For the text-containing cell, return its midpoint in [x, y] coordinate format. 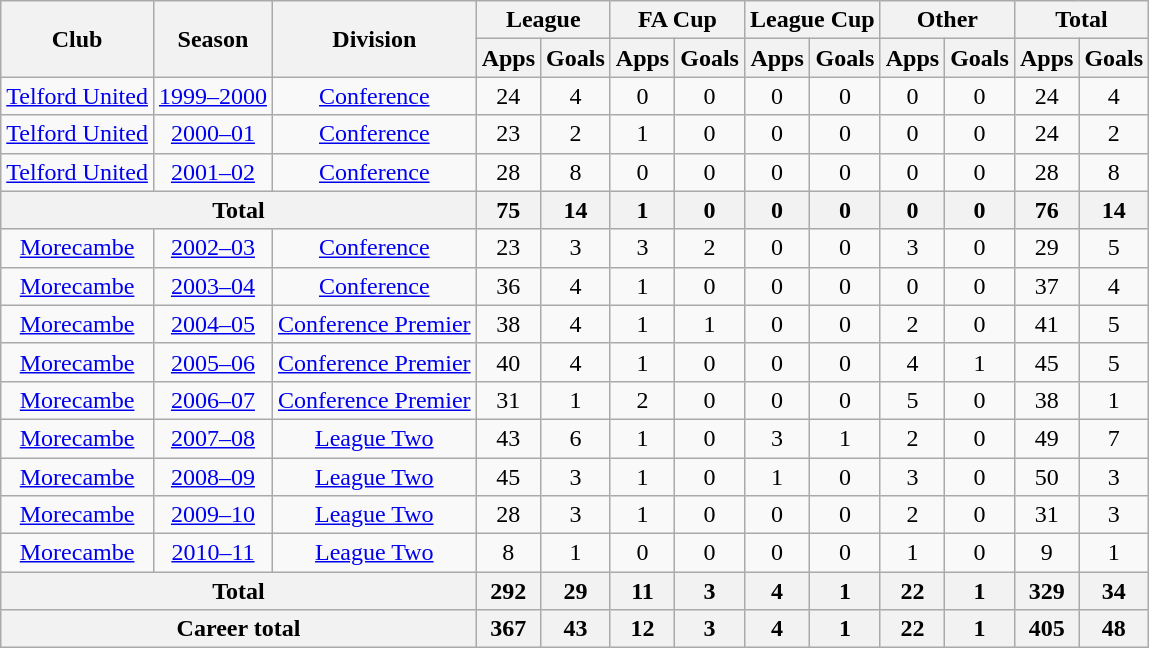
292 [508, 591]
2000–01 [212, 134]
Career total [238, 629]
37 [1046, 286]
Division [374, 39]
Other [947, 20]
2010–11 [212, 553]
6 [576, 438]
40 [508, 362]
League [543, 20]
50 [1046, 477]
2007–08 [212, 438]
League Cup [812, 20]
FA Cup [677, 20]
Club [78, 39]
2004–05 [212, 324]
Season [212, 39]
7 [1114, 438]
2009–10 [212, 515]
2001–02 [212, 172]
329 [1046, 591]
36 [508, 286]
9 [1046, 553]
41 [1046, 324]
2005–06 [212, 362]
2003–04 [212, 286]
11 [642, 591]
405 [1046, 629]
76 [1046, 210]
49 [1046, 438]
2008–09 [212, 477]
12 [642, 629]
48 [1114, 629]
367 [508, 629]
34 [1114, 591]
2006–07 [212, 400]
2002–03 [212, 248]
75 [508, 210]
1999–2000 [212, 96]
